Return (x, y) of the center of cell containing provided text 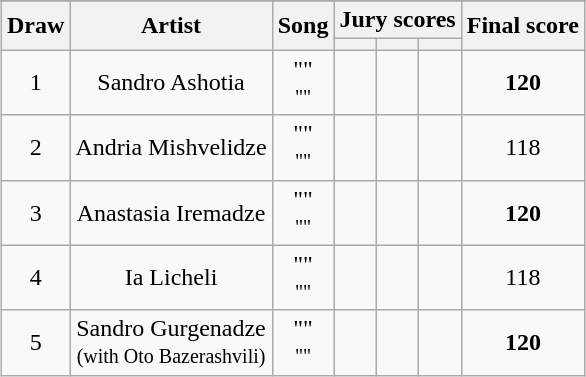
Artist (171, 26)
1 (35, 82)
Anastasia Iremadze (171, 212)
Sandro Gurgenadze(with Oto Bazerashvili) (171, 342)
Jury scores (398, 20)
Andria Mishvelidze (171, 148)
Final score (522, 26)
Draw (35, 26)
Ia Licheli (171, 278)
2 (35, 148)
5 (35, 342)
Song (303, 26)
3 (35, 212)
4 (35, 278)
Sandro Ashotia (171, 82)
